Scan for the cell matching the given text and deliver its (X, Y) coordinate at center. 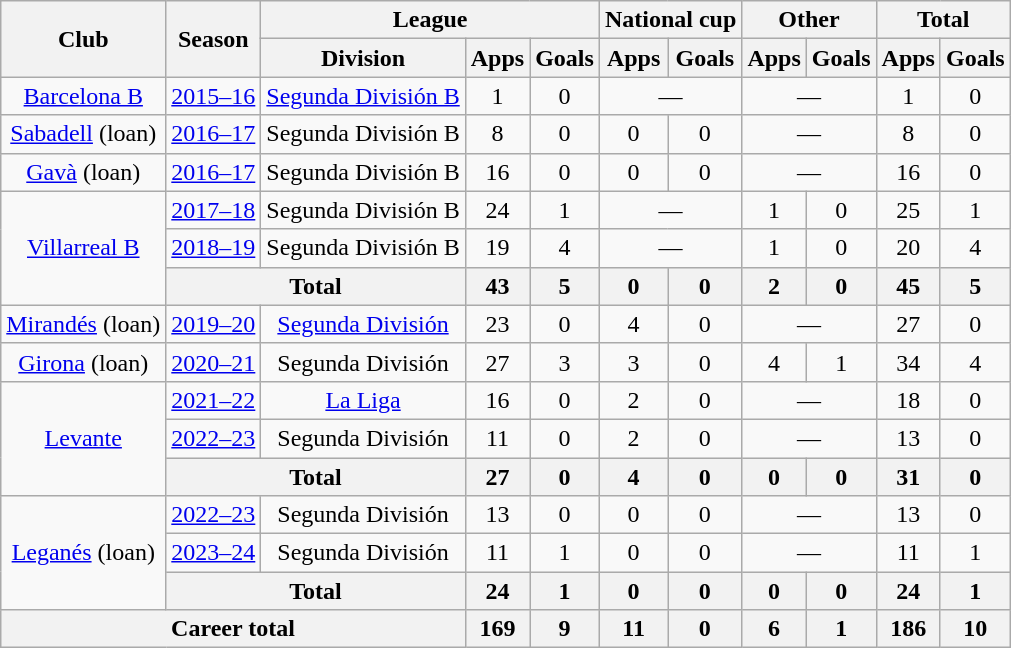
La Liga (363, 400)
Club (84, 39)
23 (497, 324)
2023–24 (214, 553)
2017–18 (214, 210)
National cup (670, 20)
18 (908, 400)
19 (497, 248)
2019–20 (214, 324)
2020–21 (214, 362)
Barcelona B (84, 96)
Season (214, 39)
Villarreal B (84, 248)
Gavà (loan) (84, 172)
6 (774, 629)
25 (908, 210)
186 (908, 629)
Division (363, 58)
45 (908, 286)
Sabadell (loan) (84, 134)
Mirandés (loan) (84, 324)
Levante (84, 438)
Other (809, 20)
31 (908, 477)
2018–19 (214, 248)
9 (565, 629)
10 (975, 629)
Career total (233, 629)
Girona (loan) (84, 362)
20 (908, 248)
43 (497, 286)
Leganés (loan) (84, 553)
34 (908, 362)
League (430, 20)
169 (497, 629)
2015–16 (214, 96)
2021–22 (214, 400)
